Capture the cell that displays the provided text and extract its (X, Y) central coordinate. 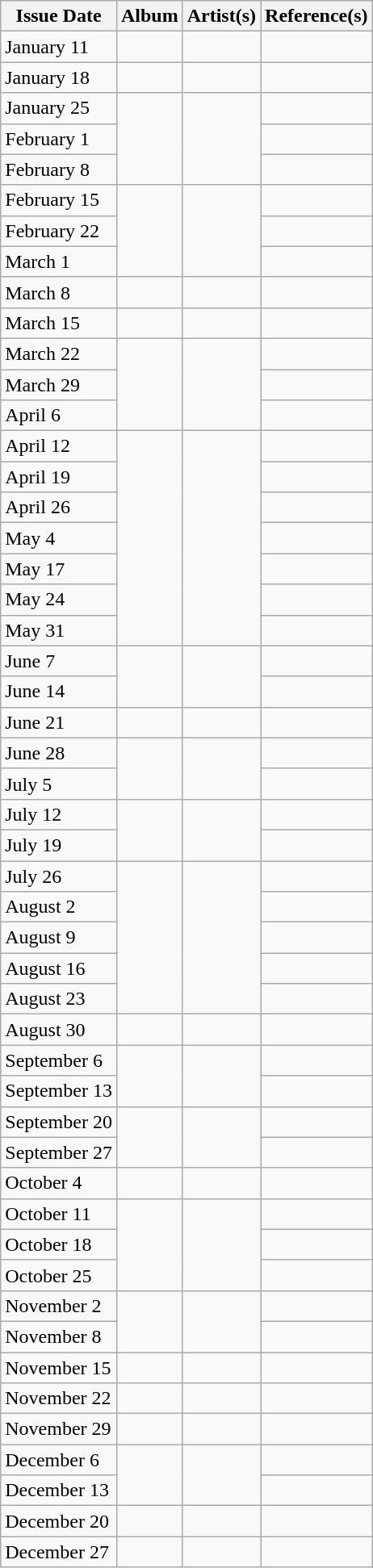
October 11 (59, 1214)
April 6 (59, 416)
April 12 (59, 446)
November 2 (59, 1306)
Issue Date (59, 16)
May 17 (59, 569)
September 20 (59, 1122)
February 22 (59, 231)
March 22 (59, 353)
February 8 (59, 169)
May 24 (59, 600)
August 2 (59, 907)
December 20 (59, 1521)
May 31 (59, 630)
November 8 (59, 1336)
March 15 (59, 323)
September 27 (59, 1152)
November 15 (59, 1368)
July 12 (59, 814)
January 11 (59, 47)
January 18 (59, 77)
July 26 (59, 876)
December 6 (59, 1460)
February 1 (59, 139)
April 26 (59, 508)
June 21 (59, 722)
June 14 (59, 692)
October 25 (59, 1275)
October 4 (59, 1183)
July 5 (59, 784)
September 6 (59, 1060)
January 25 (59, 108)
November 29 (59, 1429)
June 28 (59, 753)
June 7 (59, 661)
August 23 (59, 999)
Album (149, 16)
September 13 (59, 1091)
December 13 (59, 1491)
August 30 (59, 1030)
March 1 (59, 261)
March 29 (59, 385)
Reference(s) (316, 16)
December 27 (59, 1552)
October 18 (59, 1244)
March 8 (59, 292)
Artist(s) (221, 16)
July 19 (59, 845)
April 19 (59, 477)
November 22 (59, 1399)
August 16 (59, 968)
May 4 (59, 538)
February 15 (59, 200)
August 9 (59, 938)
